From the cell containing the given text, extract its center point as [x, y] coordinate. 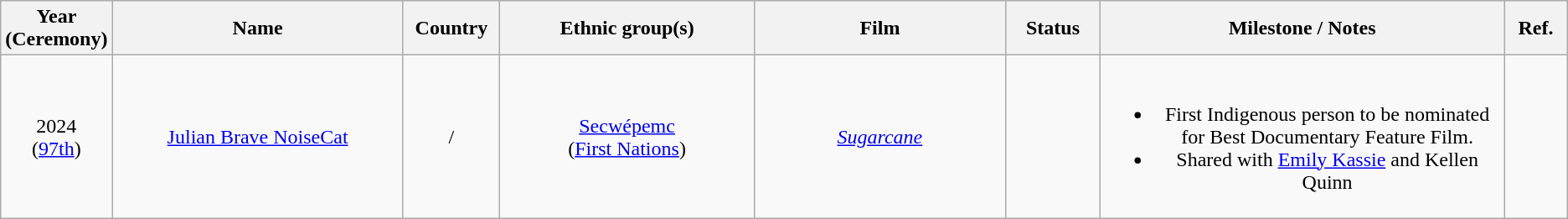
Status [1052, 29]
Film [879, 29]
First Indigenous person to be nominated for Best Documentary Feature Film.Shared with Emily Kassie and Kellen Quinn [1302, 137]
Year(Ceremony) [57, 29]
Sugarcane [879, 137]
2024(97th) [57, 137]
Julian Brave NoiseCat [258, 137]
Name [258, 29]
Secwépemc(First Nations) [627, 137]
/ [451, 137]
Ref. [1536, 29]
Country [451, 29]
Milestone / Notes [1302, 29]
Ethnic group(s) [627, 29]
